Locate the cell with the specified text and output its (x, y) center coordinate. 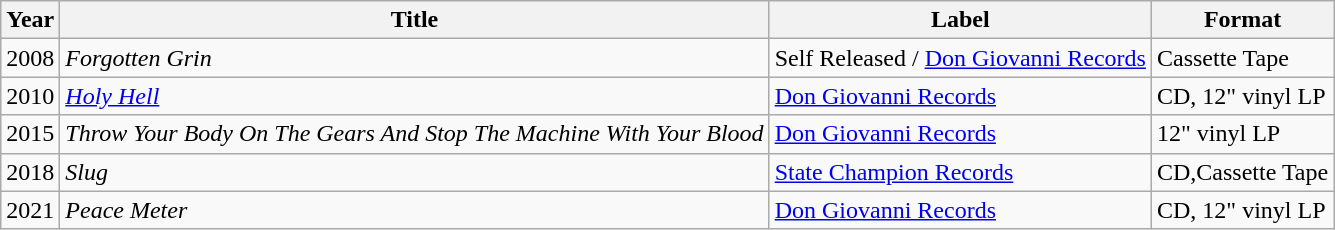
2018 (30, 172)
Holy Hell (414, 96)
State Champion Records (960, 172)
Slug (414, 172)
Forgotten Grin (414, 58)
2008 (30, 58)
Format (1242, 20)
Self Released / Don Giovanni Records (960, 58)
Label (960, 20)
2010 (30, 96)
2015 (30, 134)
2021 (30, 210)
Title (414, 20)
Peace Meter (414, 210)
CD,Cassette Tape (1242, 172)
Throw Your Body On The Gears And Stop The Machine With Your Blood (414, 134)
Cassette Tape (1242, 58)
12" vinyl LP (1242, 134)
Year (30, 20)
